Extract the [X, Y] coordinate from the center of the cell holding the provided text.  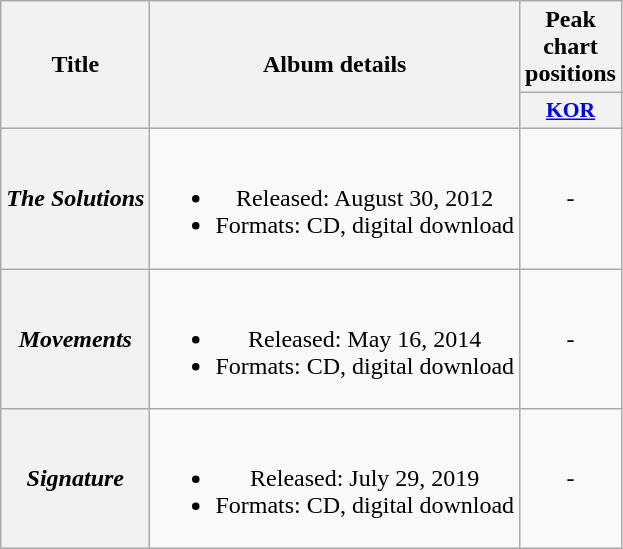
Album details [335, 65]
KOR [571, 111]
Released: July 29, 2019Formats: CD, digital download [335, 479]
Released: August 30, 2012Formats: CD, digital download [335, 198]
Title [76, 65]
Released: May 16, 2014Formats: CD, digital download [335, 338]
Movements [76, 338]
Signature [76, 479]
The Solutions [76, 198]
Peak chart positions [571, 47]
